Determine the [x, y] coordinate at the center of the cell enclosing the given text.  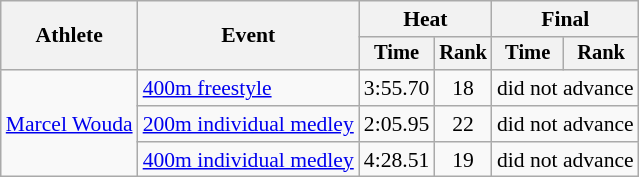
Marcel Wouda [70, 124]
22 [463, 124]
Athlete [70, 36]
Final [566, 19]
Event [248, 36]
18 [463, 88]
200m individual medley [248, 124]
3:55.70 [396, 88]
2:05.95 [396, 124]
Heat [426, 19]
400m freestyle [248, 88]
